Scan for the cell matching the given text and deliver its [X, Y] coordinate at center. 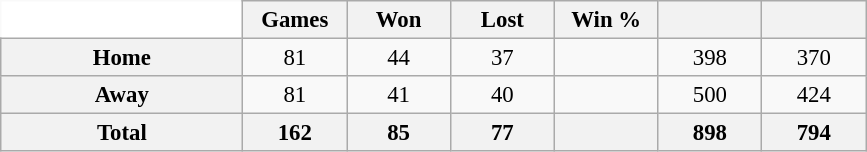
Total [122, 133]
Home [122, 58]
424 [814, 95]
898 [710, 133]
Games [295, 20]
44 [399, 58]
500 [710, 95]
40 [502, 95]
Away [122, 95]
37 [502, 58]
Won [399, 20]
Win % [606, 20]
794 [814, 133]
41 [399, 95]
85 [399, 133]
398 [710, 58]
370 [814, 58]
162 [295, 133]
77 [502, 133]
Lost [502, 20]
